Extract the (x, y) coordinate from the center of the cell holding the provided text.  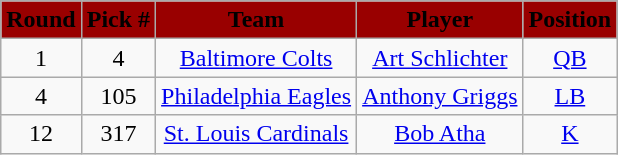
Team (256, 20)
Anthony Griggs (440, 96)
317 (118, 134)
Round (41, 20)
12 (41, 134)
105 (118, 96)
Bob Atha (440, 134)
Baltimore Colts (256, 58)
Position (570, 20)
Player (440, 20)
Pick # (118, 20)
LB (570, 96)
Art Schlichter (440, 58)
1 (41, 58)
St. Louis Cardinals (256, 134)
K (570, 134)
QB (570, 58)
Philadelphia Eagles (256, 96)
